Capture the cell that displays the provided text and extract its [x, y] central coordinate. 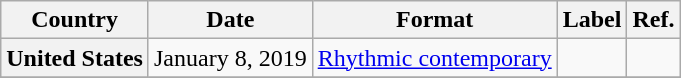
Country [75, 20]
Label [592, 20]
January 8, 2019 [230, 58]
Rhythmic contemporary [434, 58]
Date [230, 20]
United States [75, 58]
Format [434, 20]
Ref. [654, 20]
